Identify which cell holds the provided text, then report its (X, Y) central coordinate. 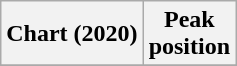
Chart (2020) (72, 34)
Peakposition (189, 34)
